Scan for the cell matching the given text and deliver its [x, y] coordinate at center. 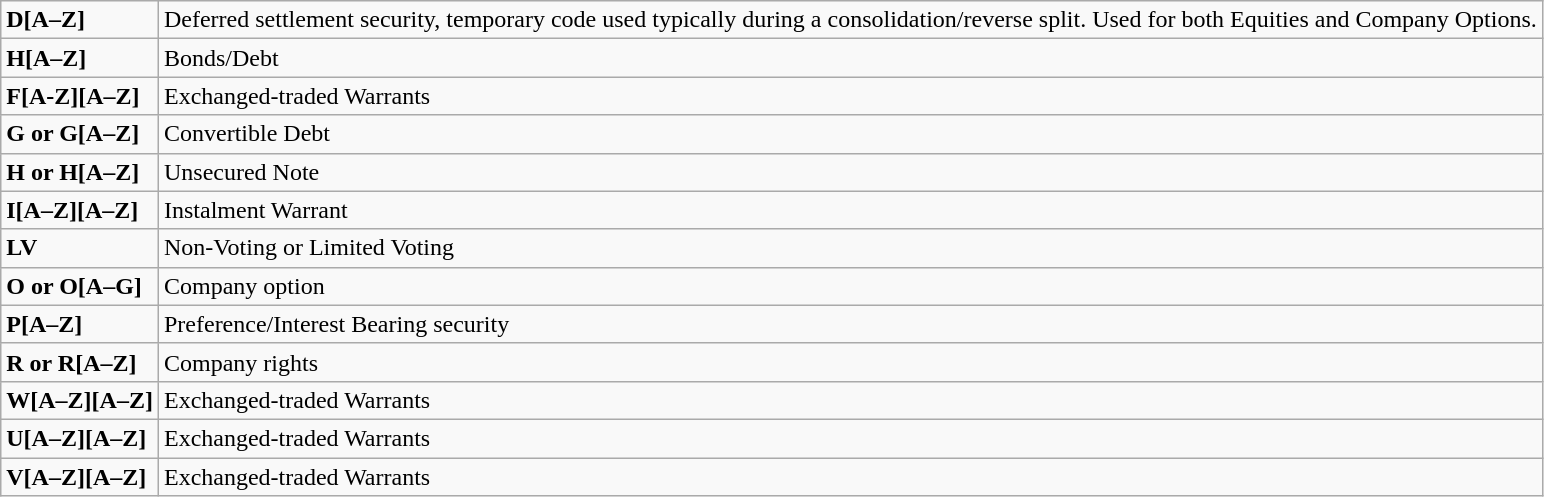
Non-Voting or Limited Voting [850, 248]
Unsecured Note [850, 172]
F[A-Z][A–Z] [80, 96]
Company option [850, 286]
H or H[A–Z] [80, 172]
P[A–Z] [80, 324]
D[A–Z] [80, 20]
O or O[A–G] [80, 286]
Convertible Debt [850, 134]
I[A–Z][A–Z] [80, 210]
Bonds/Debt [850, 58]
V[A–Z][A–Z] [80, 477]
W[A–Z][A–Z] [80, 400]
G or G[A–Z] [80, 134]
Company rights [850, 362]
Deferred settlement security, temporary code used typically during a consolidation/reverse split. Used for both Equities and Company Options. [850, 20]
R or R[A–Z] [80, 362]
H[A–Z] [80, 58]
Instalment Warrant [850, 210]
LV [80, 248]
Preference/Interest Bearing security [850, 324]
U[A–Z][A–Z] [80, 438]
